Return the (X, Y) coordinate for the center point of the cell that contains the specified text.  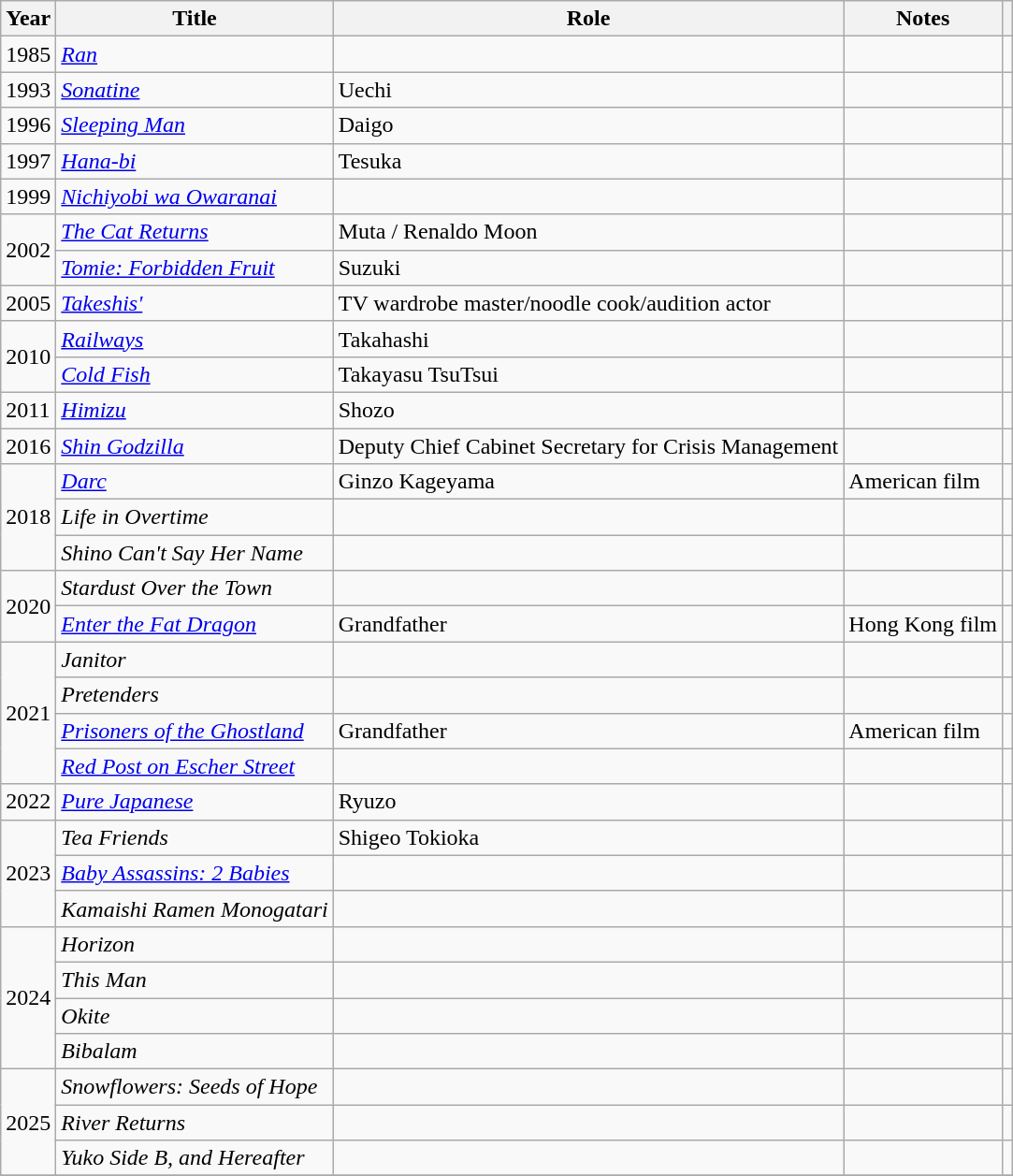
1985 (28, 54)
Year (28, 19)
2024 (28, 997)
Life in Overtime (195, 517)
Enter the Fat Dragon (195, 624)
Prisoners of the Ghostland (195, 731)
Title (195, 19)
Daigo (588, 125)
Uechi (588, 90)
Takeshis' (195, 303)
Pure Japanese (195, 802)
Tomie: Forbidden Fruit (195, 268)
2023 (28, 873)
Janitor (195, 660)
Baby Assassins: 2 Babies (195, 873)
Muta / Renaldo Moon (588, 232)
Railways (195, 339)
Tea Friends (195, 837)
2018 (28, 517)
Red Post on Escher Street (195, 766)
2011 (28, 410)
Notes (923, 19)
Snowflowers: Seeds of Hope (195, 1087)
TV wardrobe master/noodle cook/audition actor (588, 303)
Nichiyobi wa Owaranai (195, 196)
Ryuzo (588, 802)
Ginzo Kageyama (588, 482)
Yuko Side B, and Hereafter (195, 1158)
River Returns (195, 1123)
2021 (28, 713)
Tesuka (588, 161)
1999 (28, 196)
Deputy Chief Cabinet Secretary for Crisis Management (588, 446)
Pretenders (195, 695)
2016 (28, 446)
Himizu (195, 410)
2022 (28, 802)
Stardust Over the Town (195, 588)
Shino Can't Say Her Name (195, 553)
Role (588, 19)
Ran (195, 54)
Shin Godzilla (195, 446)
Shigeo Tokioka (588, 837)
Okite (195, 1015)
Horizon (195, 944)
Sonatine (195, 90)
The Cat Returns (195, 232)
Takahashi (588, 339)
2020 (28, 606)
2002 (28, 250)
Takayasu TsuTsui (588, 374)
2005 (28, 303)
Cold Fish (195, 374)
1996 (28, 125)
Sleeping Man (195, 125)
2010 (28, 356)
This Man (195, 980)
Shozo (588, 410)
Suzuki (588, 268)
Hana-bi (195, 161)
1993 (28, 90)
2025 (28, 1123)
Bibalam (195, 1052)
Hong Kong film (923, 624)
Kamaishi Ramen Monogatari (195, 908)
Darc (195, 482)
1997 (28, 161)
